Scan for the cell matching the given text and deliver its (x, y) coordinate at center. 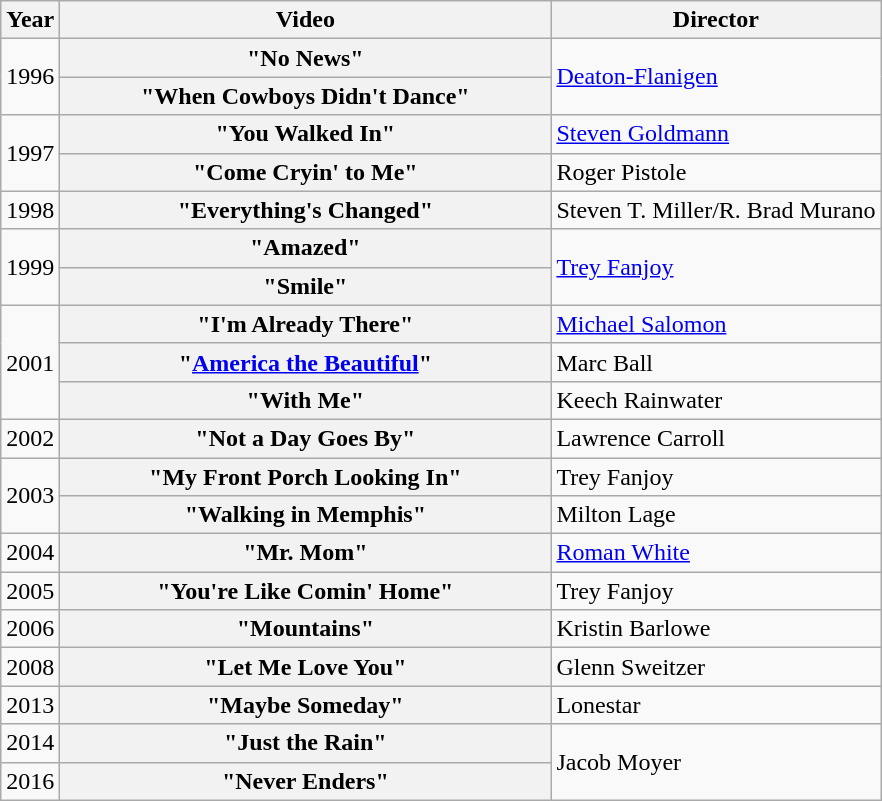
"Smile" (306, 286)
Roger Pistole (716, 172)
Roman White (716, 553)
"Just the Rain" (306, 743)
"I'm Already There" (306, 324)
Director (716, 20)
Lonestar (716, 705)
"No News" (306, 58)
"Walking in Memphis" (306, 515)
2008 (30, 667)
"Mr. Mom" (306, 553)
2003 (30, 496)
Jacob Moyer (716, 762)
Marc Ball (716, 362)
2006 (30, 629)
Deaton-Flanigen (716, 77)
2014 (30, 743)
Video (306, 20)
1998 (30, 210)
2001 (30, 362)
Steven T. Miller/R. Brad Murano (716, 210)
Michael Salomon (716, 324)
Milton Lage (716, 515)
"You're Like Comin' Home" (306, 591)
"With Me" (306, 400)
"Maybe Someday" (306, 705)
"Let Me Love You" (306, 667)
"Never Enders" (306, 781)
"My Front Porch Looking In" (306, 477)
"Not a Day Goes By" (306, 438)
Steven Goldmann (716, 134)
2004 (30, 553)
"You Walked In" (306, 134)
Lawrence Carroll (716, 438)
1999 (30, 267)
"Everything's Changed" (306, 210)
"Mountains" (306, 629)
2016 (30, 781)
2013 (30, 705)
"When Cowboys Didn't Dance" (306, 96)
2002 (30, 438)
"Come Cryin' to Me" (306, 172)
2005 (30, 591)
Kristin Barlowe (716, 629)
1996 (30, 77)
1997 (30, 153)
Year (30, 20)
"Amazed" (306, 248)
Glenn Sweitzer (716, 667)
Keech Rainwater (716, 400)
"America the Beautiful" (306, 362)
